Provide the [X, Y] coordinate of the cell's center where the given text is located.  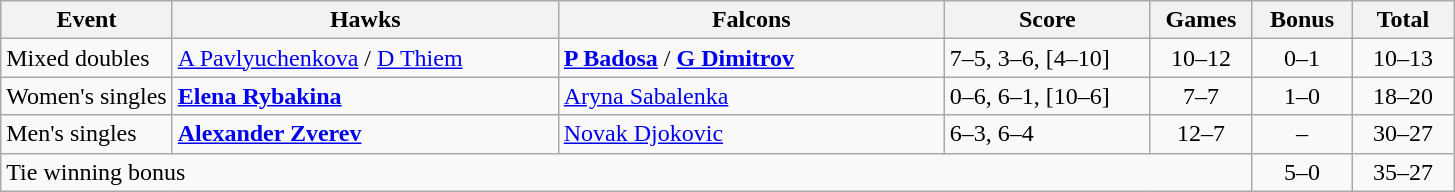
5–0 [1302, 172]
7–5, 3–6, [4–10] [1047, 58]
6–3, 6–4 [1047, 134]
0–1 [1302, 58]
Tie winning bonus [626, 172]
Falcons [751, 20]
Mixed doubles [86, 58]
0–6, 6–1, [10–6] [1047, 96]
Event [86, 20]
1–0 [1302, 96]
Total [1404, 20]
10–12 [1200, 58]
Aryna Sabalenka [751, 96]
Score [1047, 20]
Elena Rybakina [365, 96]
18–20 [1404, 96]
Hawks [365, 20]
Women's singles [86, 96]
35–27 [1404, 172]
Bonus [1302, 20]
10–13 [1404, 58]
12–7 [1200, 134]
Games [1200, 20]
7–7 [1200, 96]
Alexander Zverev [365, 134]
Men's singles [86, 134]
A Pavlyuchenkova / D Thiem [365, 58]
P Badosa / G Dimitrov [751, 58]
Novak Djokovic [751, 134]
– [1302, 134]
30–27 [1404, 134]
